From the cell containing the given text, extract its center point as [X, Y] coordinate. 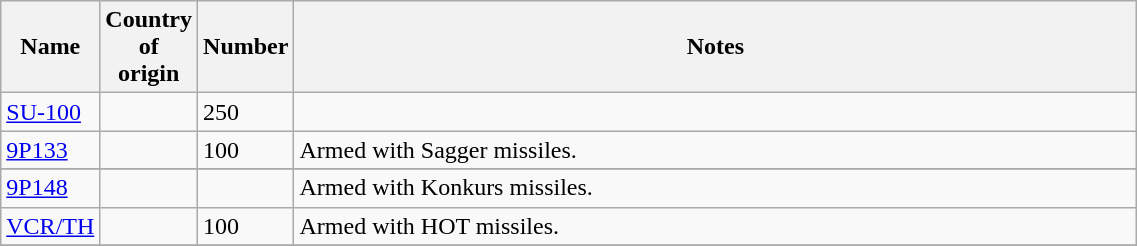
Armed with Konkurs missiles. [716, 188]
Name [50, 47]
9P133 [50, 150]
250 [246, 112]
Armed with HOT missiles. [716, 226]
Armed with Sagger missiles. [716, 150]
Notes [716, 47]
Country of origin [149, 47]
VCR/TH [50, 226]
SU-100 [50, 112]
9P148 [50, 188]
Number [246, 47]
